Identify which cell holds the provided text, then report its [x, y] central coordinate. 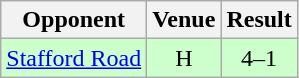
H [184, 58]
4–1 [259, 58]
Venue [184, 20]
Result [259, 20]
Stafford Road [74, 58]
Opponent [74, 20]
